Return the (x, y) coordinate for the center point of the cell that contains the specified text.  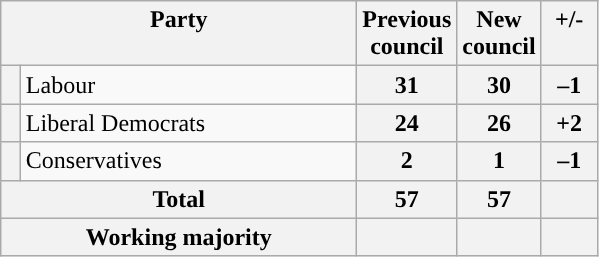
1 (499, 161)
+2 (569, 123)
Previous council (407, 34)
30 (499, 85)
Working majority (179, 237)
New council (499, 34)
Conservatives (188, 161)
26 (499, 123)
Labour (188, 85)
Liberal Democrats (188, 123)
31 (407, 85)
2 (407, 161)
+/- (569, 34)
Total (179, 199)
24 (407, 123)
Party (179, 34)
